Return (X, Y) of the center of cell containing provided text 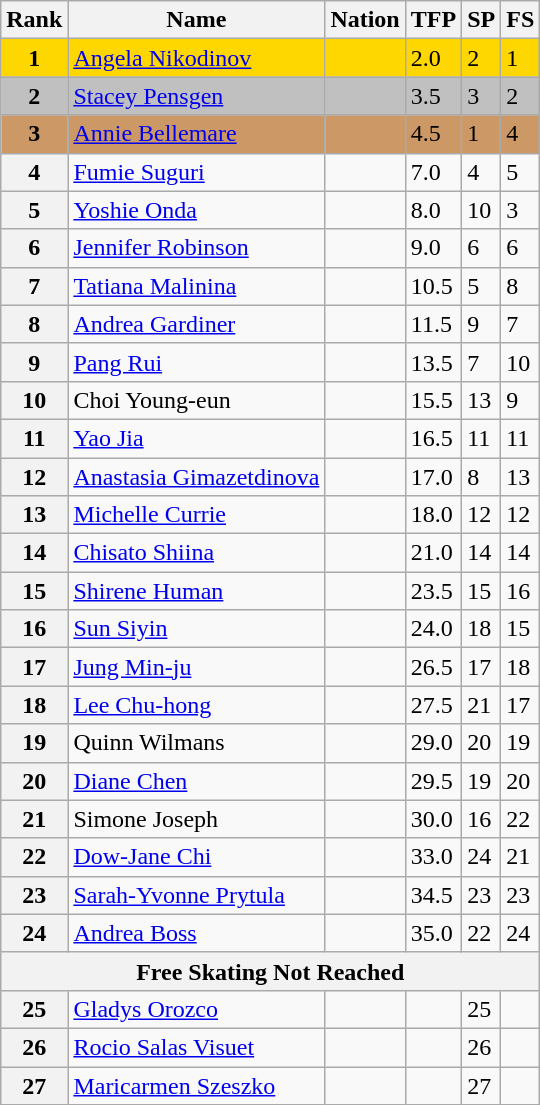
10.5 (433, 286)
Lee Chu-hong (196, 705)
Andrea Gardiner (196, 324)
SP (482, 20)
Angela Nikodinov (196, 58)
29.5 (433, 781)
35.0 (433, 933)
TFP (433, 20)
Name (196, 20)
Rank (34, 20)
23.5 (433, 591)
Rocio Salas Visuet (196, 1047)
3.5 (433, 96)
Simone Joseph (196, 819)
Sun Siyin (196, 629)
Yoshie Onda (196, 210)
30.0 (433, 819)
Sarah-Yvonne Prytula (196, 895)
34.5 (433, 895)
33.0 (433, 857)
Quinn Wilmans (196, 743)
24.0 (433, 629)
Nation (365, 20)
Anastasia Gimazetdinova (196, 477)
8.0 (433, 210)
13.5 (433, 362)
Gladys Orozco (196, 1009)
Jung Min-ju (196, 667)
Dow-Jane Chi (196, 857)
FS (520, 20)
Pang Rui (196, 362)
2.0 (433, 58)
Free Skating Not Reached (270, 971)
Michelle Currie (196, 515)
7.0 (433, 172)
Jennifer Robinson (196, 248)
29.0 (433, 743)
17.0 (433, 477)
15.5 (433, 400)
Choi Young-eun (196, 400)
26.5 (433, 667)
4.5 (433, 134)
Tatiana Malinina (196, 286)
Yao Jia (196, 438)
27.5 (433, 705)
16.5 (433, 438)
Fumie Suguri (196, 172)
Stacey Pensgen (196, 96)
Diane Chen (196, 781)
21.0 (433, 553)
Chisato Shiina (196, 553)
11.5 (433, 324)
Annie Bellemare (196, 134)
18.0 (433, 515)
Maricarmen Szeszko (196, 1085)
Shirene Human (196, 591)
Andrea Boss (196, 933)
9.0 (433, 248)
